Capture the cell that displays the provided text and extract its [X, Y] central coordinate. 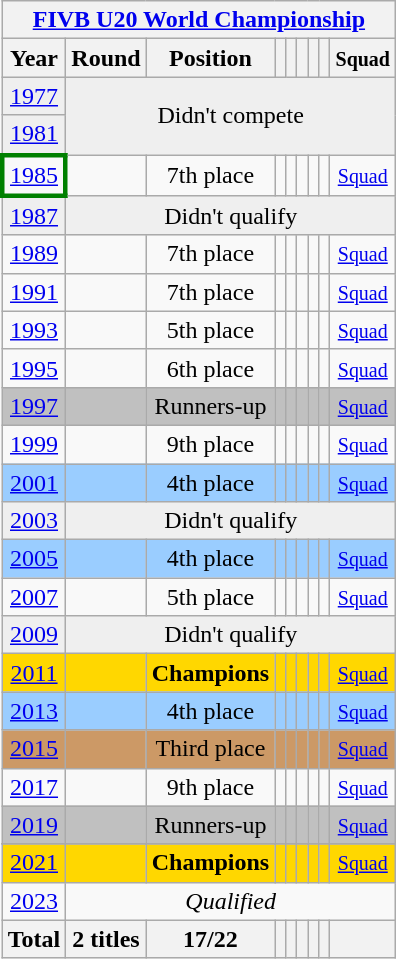
Qualified [231, 901]
Total [34, 939]
1981 [34, 135]
Year [34, 58]
17/22 [210, 939]
1993 [34, 330]
1999 [34, 444]
2001 [34, 483]
2013 [34, 711]
1995 [34, 368]
2015 [34, 749]
2021 [34, 863]
Didn't compete [231, 116]
1991 [34, 292]
1987 [34, 216]
1977 [34, 96]
1985 [34, 174]
6th place [210, 368]
2011 [34, 673]
2019 [34, 825]
1989 [34, 254]
Round [106, 58]
2023 [34, 901]
Position [210, 58]
1997 [34, 406]
Third place [210, 749]
2005 [34, 559]
2 titles [106, 939]
FIVB U20 World Championship [198, 20]
2003 [34, 521]
2017 [34, 787]
2007 [34, 597]
2009 [34, 635]
